Identify which cell holds the provided text, then report its (X, Y) central coordinate. 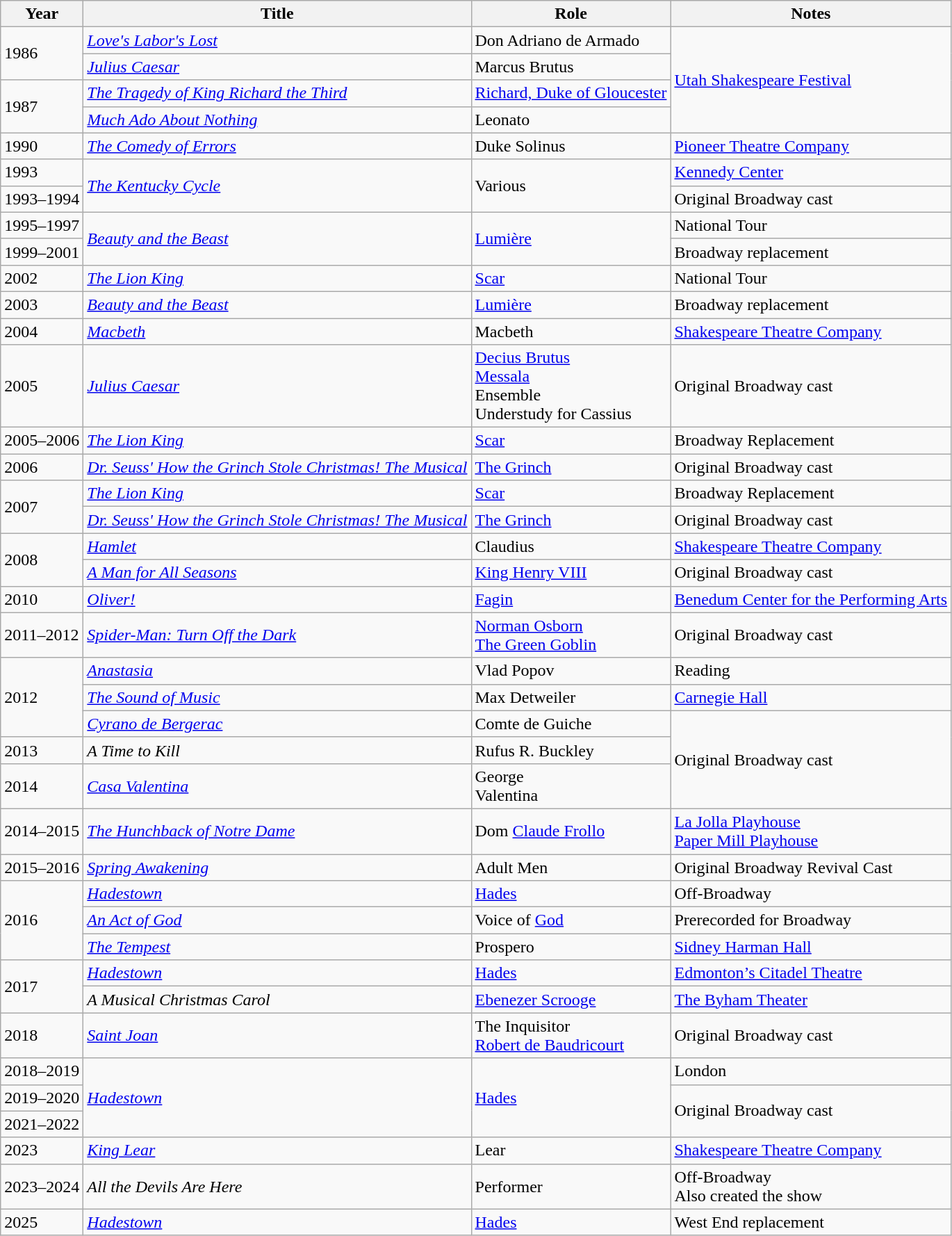
The Hunchback of Notre Dame (277, 831)
Anastasia (277, 671)
2023–2024 (42, 1186)
1986 (42, 54)
West End replacement (811, 1222)
Dom Claude Frollo (571, 831)
Spring Awakening (277, 867)
2017 (42, 986)
King Henry VIII (571, 573)
2014–2015 (42, 831)
London (811, 1071)
Fagin (571, 599)
Off-BroadwayAlso created the show (811, 1186)
Various (571, 186)
2021–2022 (42, 1124)
A Time to Kill (277, 750)
Original Broadway Revival Cast (811, 867)
2003 (42, 304)
Role (571, 14)
Ebenezer Scrooge (571, 1000)
2013 (42, 750)
Title (277, 14)
King Lear (277, 1150)
Comte de Guiche (571, 724)
The InquisitorRobert de Baudricourt (571, 1036)
2008 (42, 560)
Benedum Center for the Performing Arts (811, 599)
Duke Solinus (571, 146)
Reading (811, 671)
Leonato (571, 120)
Notes (811, 14)
1999–2001 (42, 252)
2007 (42, 507)
Love's Labor's Lost (277, 40)
Adult Men (571, 867)
2004 (42, 332)
Off-Broadway (811, 894)
Hamlet (277, 546)
1995–1997 (42, 225)
Marcus Brutus (571, 67)
1993 (42, 172)
Voice of God (571, 920)
Year (42, 14)
The Comedy of Errors (277, 146)
Vlad Popov (571, 671)
2019–2020 (42, 1098)
2002 (42, 278)
Richard, Duke of Gloucester (571, 93)
1987 (42, 106)
1993–1994 (42, 199)
2016 (42, 920)
The Byham Theater (811, 1000)
2012 (42, 697)
All the Devils Are Here (277, 1186)
Prerecorded for Broadway (811, 920)
Performer (571, 1186)
The Tempest (277, 947)
2011–2012 (42, 635)
A Man for All Seasons (277, 573)
2005 (42, 387)
1990 (42, 146)
An Act of God (277, 920)
Cyrano de Bergerac (277, 724)
Lear (571, 1150)
2014 (42, 786)
Norman OsbornThe Green Goblin (571, 635)
Utah Shakespeare Festival (811, 80)
Kennedy Center (811, 172)
2018–2019 (42, 1071)
Spider-Man: Turn Off the Dark (277, 635)
The Tragedy of King Richard the Third (277, 93)
The Sound of Music (277, 697)
Much Ado About Nothing (277, 120)
Pioneer Theatre Company (811, 146)
2015–2016 (42, 867)
Claudius (571, 546)
2005–2006 (42, 441)
2018 (42, 1036)
Saint Joan (277, 1036)
2023 (42, 1150)
Carnegie Hall (811, 697)
Decius BrutusMessalaEnsembleUnderstudy for Cassius (571, 387)
GeorgeValentina (571, 786)
Prospero (571, 947)
A Musical Christmas Carol (277, 1000)
La Jolla PlayhousePaper Mill Playhouse (811, 831)
2010 (42, 599)
Rufus R. Buckley (571, 750)
Oliver! (277, 599)
Sidney Harman Hall (811, 947)
Max Detweiler (571, 697)
Casa Valentina (277, 786)
2025 (42, 1222)
Don Adriano de Armado (571, 40)
The Kentucky Cycle (277, 186)
2006 (42, 467)
Edmonton’s Citadel Theatre (811, 973)
